Determine the [x, y] coordinate at the center of the cell enclosing the given text.  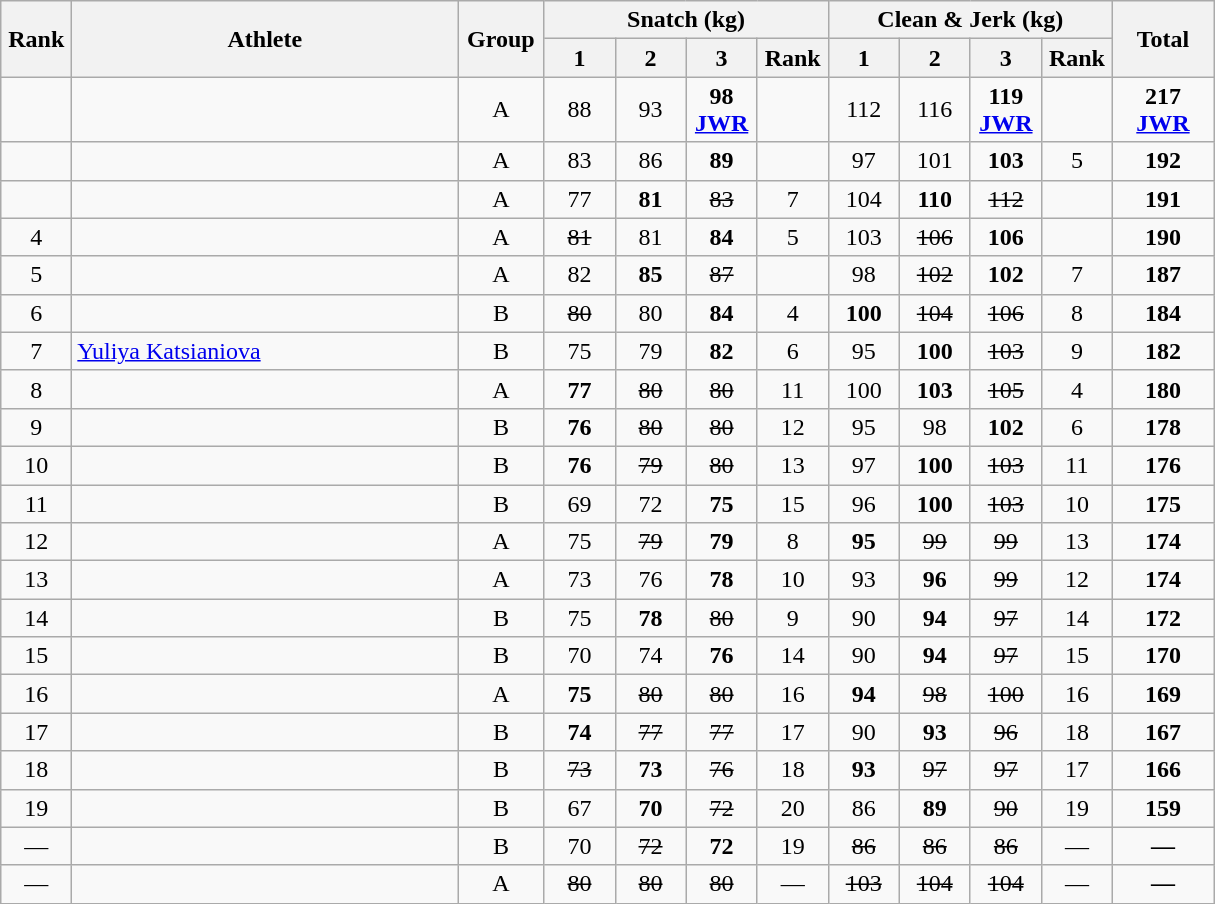
172 [1162, 618]
Group [501, 39]
182 [1162, 351]
159 [1162, 808]
20 [792, 808]
88 [580, 110]
166 [1162, 770]
175 [1162, 503]
101 [934, 161]
169 [1162, 694]
187 [1162, 275]
85 [650, 275]
192 [1162, 161]
Total [1162, 39]
176 [1162, 465]
191 [1162, 199]
Snatch (kg) [686, 20]
167 [1162, 732]
Athlete [265, 39]
98 JWR [722, 110]
170 [1162, 656]
69 [580, 503]
190 [1162, 237]
87 [722, 275]
Clean & Jerk (kg) [970, 20]
178 [1162, 427]
217 JWR [1162, 110]
105 [1006, 389]
116 [934, 110]
180 [1162, 389]
184 [1162, 313]
67 [580, 808]
110 [934, 199]
Yuliya Katsianiova [265, 351]
119 JWR [1006, 110]
